For the text-containing cell, return its midpoint in [x, y] coordinate format. 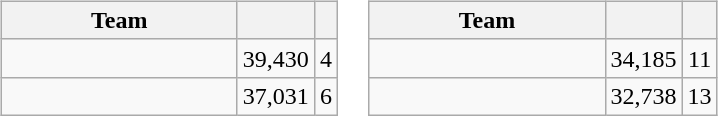
6 [326, 96]
34,185 [644, 58]
32,738 [644, 96]
39,430 [276, 58]
37,031 [276, 96]
13 [700, 96]
11 [700, 58]
4 [326, 58]
